From the cell containing the given text, extract its center point as [X, Y] coordinate. 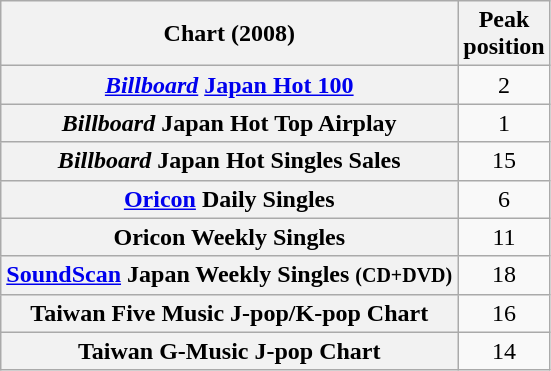
Taiwan Five Music J-pop/K-pop Chart [230, 313]
Peakposition [504, 34]
Billboard Japan Hot Singles Sales [230, 161]
14 [504, 351]
Taiwan G-Music J-pop Chart [230, 351]
16 [504, 313]
15 [504, 161]
11 [504, 237]
Oricon Daily Singles [230, 199]
Billboard Japan Hot 100 [230, 85]
2 [504, 85]
Oricon Weekly Singles [230, 237]
18 [504, 275]
1 [504, 123]
Billboard Japan Hot Top Airplay [230, 123]
Chart (2008) [230, 34]
SoundScan Japan Weekly Singles (CD+DVD) [230, 275]
6 [504, 199]
